Search for the cell housing the specified text and yield its [X, Y] center coordinate. 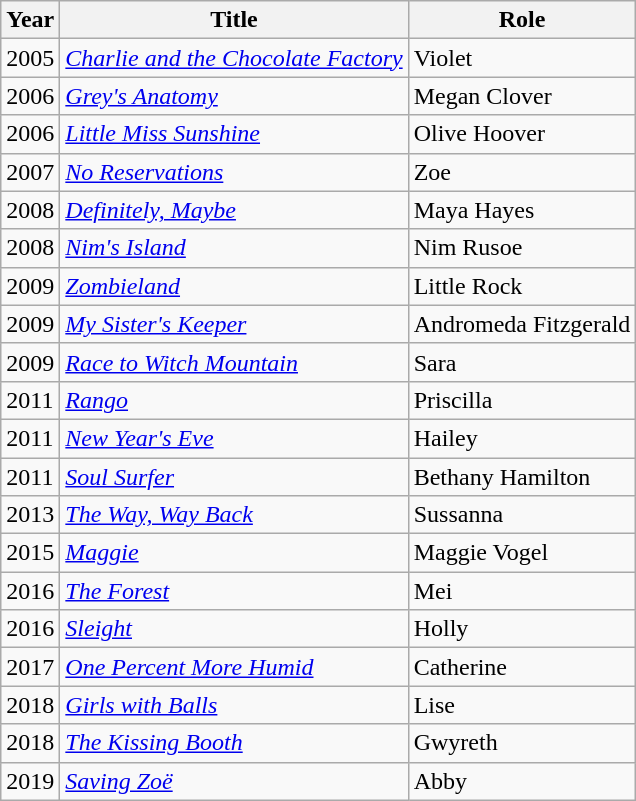
Nim Rusoe [522, 248]
Girls with Balls [234, 705]
Mei [522, 591]
Soul Surfer [234, 477]
One Percent More Humid [234, 667]
Sara [522, 362]
The Forest [234, 591]
Bethany Hamilton [522, 477]
Maggie [234, 553]
Maya Hayes [522, 210]
My Sister's Keeper [234, 324]
Hailey [522, 438]
New Year's Eve [234, 438]
Megan Clover [522, 96]
Year [30, 20]
Violet [522, 58]
Title [234, 20]
Rango [234, 400]
Nim's Island [234, 248]
2019 [30, 781]
Andromeda Fitzgerald [522, 324]
Little Rock [522, 286]
Maggie Vogel [522, 553]
Sleight [234, 629]
Zombieland [234, 286]
Abby [522, 781]
Little Miss Sunshine [234, 134]
2017 [30, 667]
2005 [30, 58]
Saving Zoë [234, 781]
Lise [522, 705]
Catherine [522, 667]
Holly [522, 629]
Role [522, 20]
Charlie and the Chocolate Factory [234, 58]
Grey's Anatomy [234, 96]
Race to Witch Mountain [234, 362]
No Reservations [234, 172]
2013 [30, 515]
Gwyreth [522, 743]
2007 [30, 172]
Definitely, Maybe [234, 210]
Olive Hoover [522, 134]
Zoe [522, 172]
Priscilla [522, 400]
The Kissing Booth [234, 743]
The Way, Way Back [234, 515]
Sussanna [522, 515]
2015 [30, 553]
